From the cell containing the given text, extract its center point as (X, Y) coordinate. 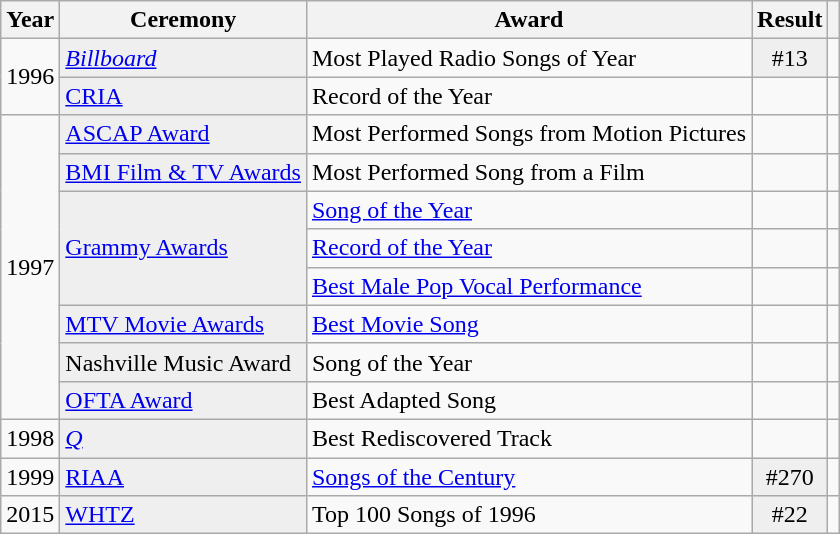
ASCAP Award (184, 134)
Most Played Radio Songs of Year (528, 58)
WHTZ (184, 515)
1999 (30, 477)
2015 (30, 515)
Billboard (184, 58)
Top 100 Songs of 1996 (528, 515)
Q (184, 438)
Result (790, 20)
Most Performed Song from a Film (528, 172)
OFTA Award (184, 400)
#22 (790, 515)
Best Male Pop Vocal Performance (528, 286)
Nashville Music Award (184, 362)
BMI Film & TV Awards (184, 172)
Best Rediscovered Track (528, 438)
1998 (30, 438)
Most Performed Songs from Motion Pictures (528, 134)
1996 (30, 77)
Ceremony (184, 20)
Best Movie Song (528, 324)
Grammy Awards (184, 248)
Best Adapted Song (528, 400)
1997 (30, 267)
#270 (790, 477)
Award (528, 20)
Year (30, 20)
RIAA (184, 477)
CRIA (184, 96)
Songs of the Century (528, 477)
#13 (790, 58)
MTV Movie Awards (184, 324)
